Determine the [X, Y] coordinate at the center of the cell enclosing the given text.  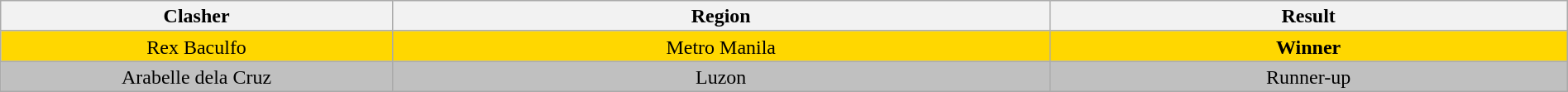
Luzon [721, 76]
Metro Manila [721, 46]
Region [721, 17]
Rex Baculfo [197, 46]
Runner-up [1308, 76]
Clasher [197, 17]
Result [1308, 17]
Arabelle dela Cruz [197, 76]
Winner [1308, 46]
